Search for the cell housing the specified text and yield its [X, Y] center coordinate. 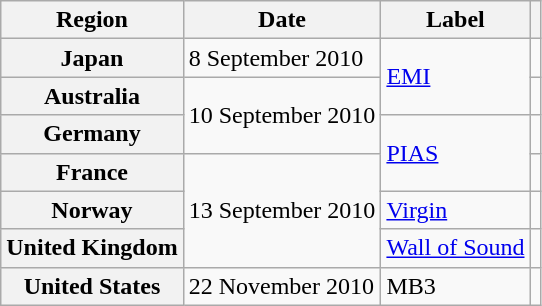
France [92, 172]
Germany [92, 134]
Label [456, 20]
Region [92, 20]
United States [92, 286]
8 September 2010 [282, 58]
MB3 [456, 286]
EMI [456, 77]
Wall of Sound [456, 248]
10 September 2010 [282, 115]
13 September 2010 [282, 210]
Japan [92, 58]
Norway [92, 210]
Australia [92, 96]
Date [282, 20]
Virgin [456, 210]
United Kingdom [92, 248]
22 November 2010 [282, 286]
PIAS [456, 153]
